Return (x, y) of the center of cell containing provided text 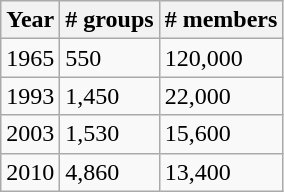
# groups (110, 20)
1,530 (110, 134)
22,000 (221, 96)
# members (221, 20)
13,400 (221, 172)
2010 (30, 172)
550 (110, 58)
1965 (30, 58)
15,600 (221, 134)
Year (30, 20)
1993 (30, 96)
120,000 (221, 58)
4,860 (110, 172)
2003 (30, 134)
1,450 (110, 96)
